Extract the (x, y) coordinate from the center of the cell holding the provided text.  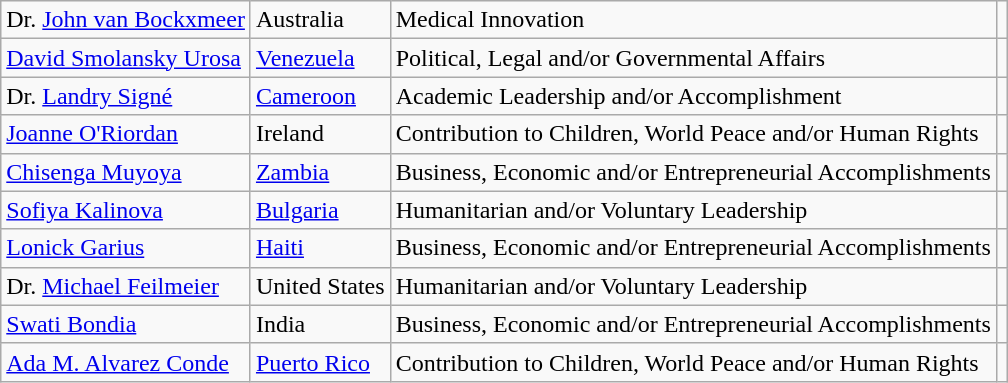
Joanne O'Riordan (126, 134)
David Smolansky Urosa (126, 58)
Chisenga Muyoya (126, 172)
Bulgaria (320, 210)
Medical Innovation (693, 20)
Puerto Rico (320, 362)
Ada M. Alvarez Conde (126, 362)
India (320, 324)
Haiti (320, 248)
Ireland (320, 134)
Academic Leadership and/or Accomplishment (693, 96)
Dr. John van Bockxmeer (126, 20)
Cameroon (320, 96)
Dr. Michael Feilmeier (126, 286)
United States (320, 286)
Venezuela (320, 58)
Zambia (320, 172)
Australia (320, 20)
Sofiya Kalinova (126, 210)
Political, Legal and/or Governmental Affairs (693, 58)
Dr. Landry Signé (126, 96)
Lonick Garius (126, 248)
Swati Bondia (126, 324)
